For the text-containing cell, return its midpoint in [x, y] coordinate format. 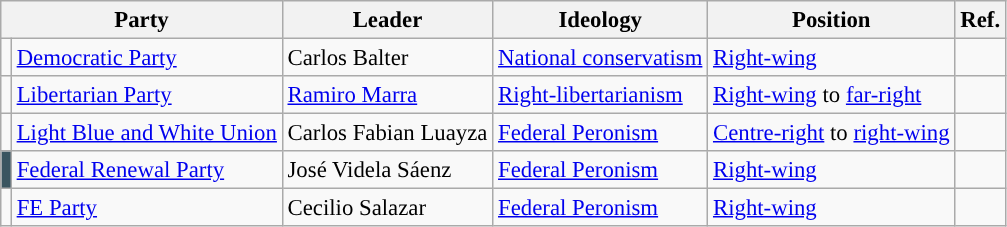
Ramiro Marra [388, 95]
Position [832, 20]
Ref. [980, 20]
Leader [388, 20]
FE Party [146, 208]
National conservatism [600, 58]
Light Blue and White Union [146, 133]
Libertarian Party [146, 95]
Federal Renewal Party [146, 170]
Right-wing to far-right [832, 95]
Carlos Balter [388, 58]
Party [142, 20]
José Videla Sáenz [388, 170]
Cecilio Salazar [388, 208]
Carlos Fabian Luayza [388, 133]
Ideology [600, 20]
Right-libertarianism [600, 95]
Democratic Party [146, 58]
Centre-right to right-wing [832, 133]
